Search for the cell housing the specified text and yield its (X, Y) center coordinate. 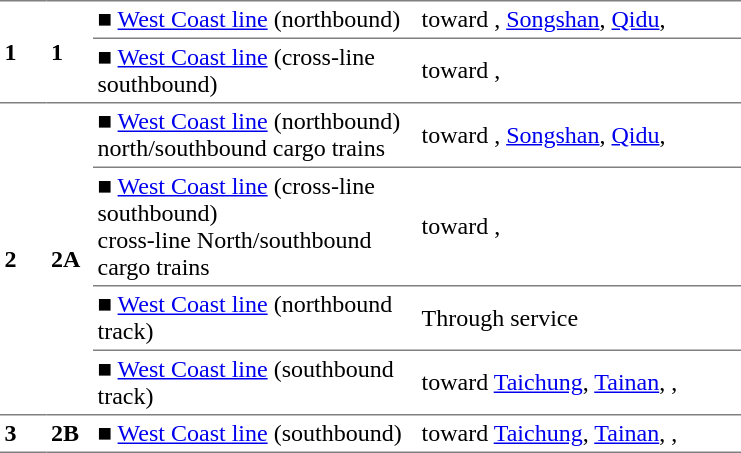
Through service (579, 318)
■ West Coast line (northbound) (255, 20)
toward Taichung, Tainan, , (579, 383)
2 (23, 260)
■ West Coast line (southbound track) (255, 383)
■ West Coast line (cross-line southbound)cross-line North/southbound cargo trains (255, 227)
■ West Coast line (cross-line southbound) (255, 71)
2A (69, 260)
■ West Coast line (northbound track) (255, 318)
■ West Coast line (northbound)north/southbound cargo trains (255, 136)
